Pinpoint the cell where the given text exists, returning its [x, y] midpoint coordinate. 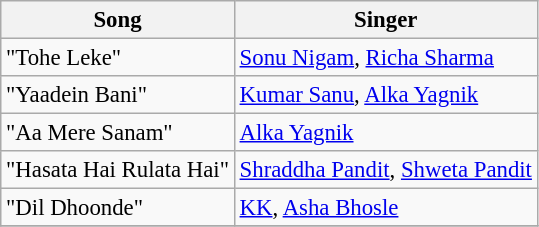
Song [118, 20]
"Dil Dhoonde" [118, 208]
"Hasata Hai Rulata Hai" [118, 170]
KK, Asha Bhosle [386, 208]
Kumar Sanu, Alka Yagnik [386, 95]
Shraddha Pandit, Shweta Pandit [386, 170]
Sonu Nigam, Richa Sharma [386, 58]
"Yaadein Bani" [118, 95]
Singer [386, 20]
Alka Yagnik [386, 133]
"Tohe Leke" [118, 58]
"Aa Mere Sanam" [118, 133]
